Output the [x, y] coordinate of the center of the cell containing the given text.  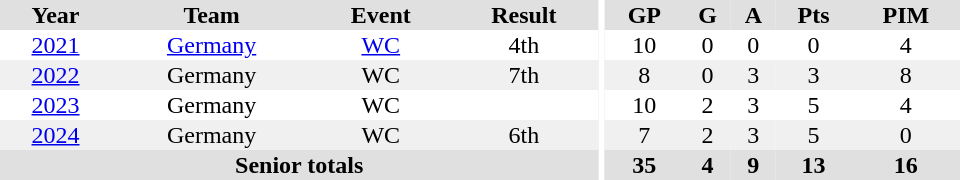
Team [212, 15]
4th [524, 45]
Senior totals [299, 165]
GP [644, 15]
2021 [56, 45]
7 [644, 135]
2022 [56, 75]
Pts [813, 15]
Event [380, 15]
2023 [56, 105]
Result [524, 15]
35 [644, 165]
13 [813, 165]
PIM [906, 15]
6th [524, 135]
Year [56, 15]
2024 [56, 135]
G [708, 15]
A [753, 15]
9 [753, 165]
7th [524, 75]
16 [906, 165]
